Provide the (x, y) coordinate of the cell's center where the given text is located.  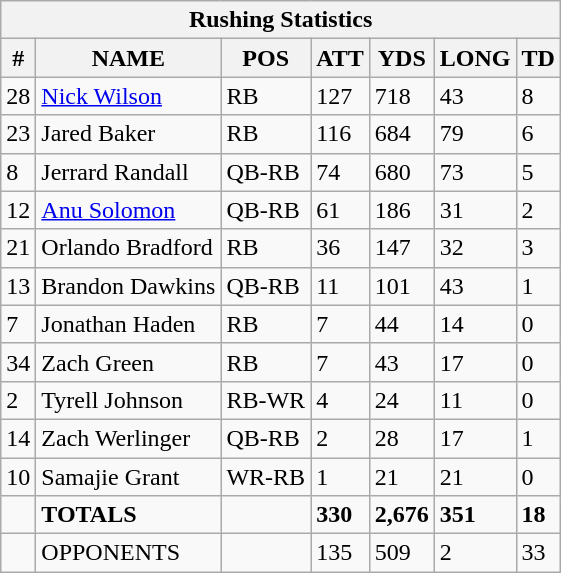
34 (18, 362)
23 (18, 134)
RB-WR (266, 400)
TD (538, 58)
Jerrard Randall (128, 172)
31 (475, 210)
101 (402, 286)
OPPONENTS (128, 553)
135 (340, 553)
WR-RB (266, 477)
NAME (128, 58)
TOTALS (128, 515)
18 (538, 515)
330 (340, 515)
61 (340, 210)
351 (475, 515)
LONG (475, 58)
Brandon Dawkins (128, 286)
Nick Wilson (128, 96)
Zach Werlinger (128, 438)
4 (340, 400)
44 (402, 324)
Tyrell Johnson (128, 400)
Anu Solomon (128, 210)
5 (538, 172)
147 (402, 248)
718 (402, 96)
127 (340, 96)
POS (266, 58)
3 (538, 248)
ATT (340, 58)
73 (475, 172)
Samajie Grant (128, 477)
Zach Green (128, 362)
Jared Baker (128, 134)
680 (402, 172)
186 (402, 210)
12 (18, 210)
13 (18, 286)
Rushing Statistics (281, 20)
6 (538, 134)
36 (340, 248)
116 (340, 134)
Orlando Bradford (128, 248)
509 (402, 553)
684 (402, 134)
# (18, 58)
74 (340, 172)
24 (402, 400)
33 (538, 553)
10 (18, 477)
Jonathan Haden (128, 324)
YDS (402, 58)
79 (475, 134)
32 (475, 248)
2,676 (402, 515)
